Provide the (X, Y) coordinate of the cell's center where the given text is located.  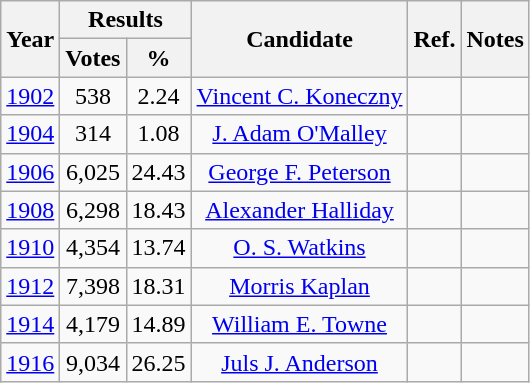
1906 (30, 172)
24.43 (158, 172)
13.74 (158, 248)
7,398 (93, 286)
Candidate (300, 39)
Notes (495, 39)
Vincent C. Koneczny (300, 96)
J. Adam O'Malley (300, 134)
1904 (30, 134)
6,025 (93, 172)
14.89 (158, 324)
4,354 (93, 248)
314 (93, 134)
4,179 (93, 324)
Year (30, 39)
1916 (30, 362)
26.25 (158, 362)
Alexander Halliday (300, 210)
George F. Peterson (300, 172)
2.24 (158, 96)
1902 (30, 96)
1.08 (158, 134)
Juls J. Anderson (300, 362)
Results (126, 20)
Votes (93, 58)
Ref. (434, 39)
6,298 (93, 210)
9,034 (93, 362)
1914 (30, 324)
18.31 (158, 286)
1910 (30, 248)
1912 (30, 286)
William E. Towne (300, 324)
% (158, 58)
538 (93, 96)
Morris Kaplan (300, 286)
1908 (30, 210)
18.43 (158, 210)
O. S. Watkins (300, 248)
